Return the (x, y) coordinate for the center point of the cell that contains the specified text.  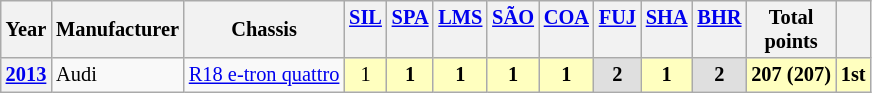
Totalpoints (791, 29)
Audi (118, 75)
SÃO (513, 29)
Year (26, 29)
1st (854, 75)
COA (566, 29)
Chassis (264, 29)
SIL (366, 29)
FUJ (618, 29)
LMS (460, 29)
Manufacturer (118, 29)
SHA (667, 29)
2013 (26, 75)
SPA (410, 29)
207 (207) (791, 75)
R18 e-tron quattro (264, 75)
BHR (719, 29)
